Capture the cell that displays the provided text and extract its [X, Y] central coordinate. 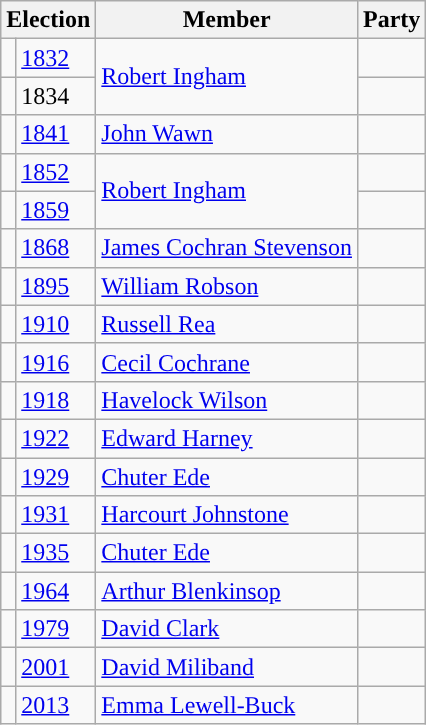
Harcourt Johnstone [227, 515]
James Cochran Stevenson [227, 248]
1918 [56, 400]
John Wawn [227, 134]
Emma Lewell-Buck [227, 705]
David Clark [227, 629]
1931 [56, 515]
Member [227, 20]
William Robson [227, 286]
1979 [56, 629]
1859 [56, 210]
Havelock Wilson [227, 400]
1922 [56, 438]
1852 [56, 172]
1832 [56, 58]
Party [391, 20]
Edward Harney [227, 438]
1929 [56, 477]
1834 [56, 96]
Arthur Blenkinsop [227, 591]
1841 [56, 134]
Cecil Cochrane [227, 362]
Russell Rea [227, 324]
2001 [56, 667]
David Miliband [227, 667]
1910 [56, 324]
2013 [56, 705]
1964 [56, 591]
1895 [56, 286]
1916 [56, 362]
Election [48, 20]
1935 [56, 553]
1868 [56, 248]
